Locate the cell with the specified text and output its [x, y] center coordinate. 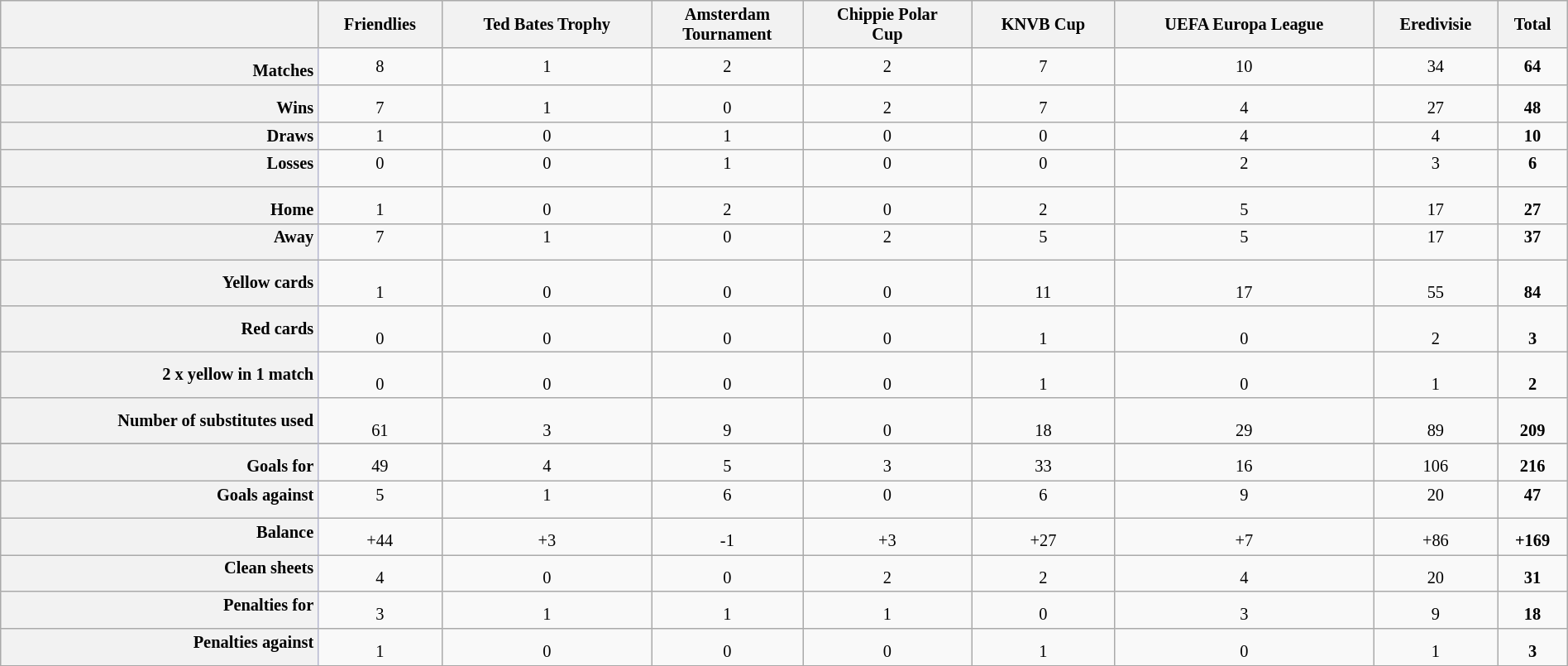
Friendlies [380, 24]
47 [1532, 500]
106 [1436, 463]
Home [159, 205]
2 x yellow in 1 match [159, 376]
33 [1044, 463]
89 [1436, 421]
-1 [728, 536]
Yellow cards [159, 284]
Chippie PolarCup [887, 24]
+27 [1044, 536]
UEFA Europa League [1244, 24]
61 [380, 421]
31 [1532, 573]
Matches [159, 66]
Clean sheets [159, 573]
Goals for [159, 463]
48 [1532, 104]
+44 [380, 536]
Goals against [159, 500]
16 [1244, 463]
Wins [159, 104]
216 [1532, 463]
AmsterdamTournament [728, 24]
Balance [159, 536]
Total [1532, 24]
Penalties for [159, 611]
Away [159, 242]
Red cards [159, 329]
KNVB Cup [1044, 24]
+7 [1244, 536]
+169 [1532, 536]
Eredivisie [1436, 24]
37 [1532, 242]
209 [1532, 421]
Number of substitutes used [159, 421]
Ted Bates Trophy [547, 24]
8 [380, 66]
49 [380, 463]
34 [1436, 66]
84 [1532, 284]
Losses [159, 169]
+86 [1436, 536]
11 [1044, 284]
64 [1532, 66]
Penalties against [159, 647]
55 [1436, 284]
29 [1244, 421]
Draws [159, 136]
